Scan for the cell matching the given text and deliver its (x, y) coordinate at center. 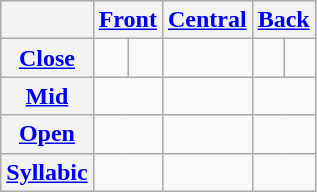
Front (128, 20)
Syllabic (47, 172)
Open (47, 134)
Back (284, 20)
Close (47, 58)
Central (207, 20)
Mid (47, 96)
